Identify which cell holds the provided text, then report its [x, y] central coordinate. 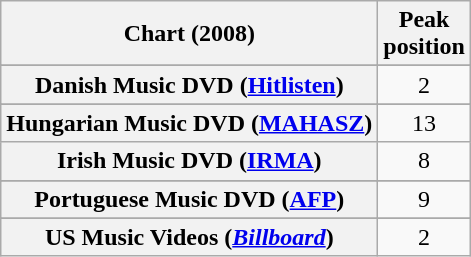
9 [424, 199]
Irish Music DVD (IRMA) [190, 161]
US Music Videos (Billboard) [190, 237]
Hungarian Music DVD (MAHASZ) [190, 123]
Danish Music DVD (Hitlisten) [190, 85]
Portuguese Music DVD (AFP) [190, 199]
Peakposition [424, 34]
8 [424, 161]
Chart (2008) [190, 34]
13 [424, 123]
